Pinpoint the cell where the given text exists, returning its (X, Y) midpoint coordinate. 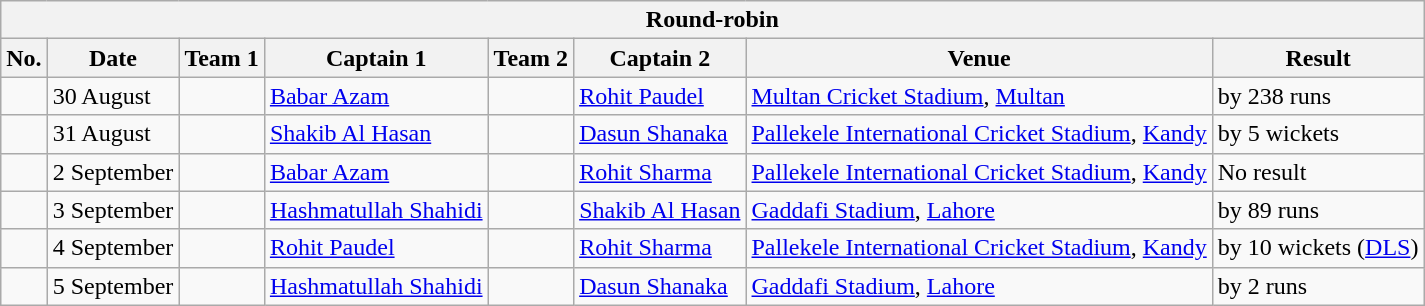
Multan Cricket Stadium, Multan (979, 96)
Captain 2 (660, 58)
30 August (113, 96)
by 238 runs (1318, 96)
Date (113, 58)
by 89 runs (1318, 210)
by 10 wickets (DLS) (1318, 248)
4 September (113, 248)
31 August (113, 134)
Result (1318, 58)
by 5 wickets (1318, 134)
Round-robin (712, 20)
No. (24, 58)
3 September (113, 210)
Captain 1 (376, 58)
Team 2 (531, 58)
by 2 runs (1318, 286)
No result (1318, 172)
2 September (113, 172)
Venue (979, 58)
5 September (113, 286)
Team 1 (222, 58)
